Return [X, Y] of the center of cell containing provided text 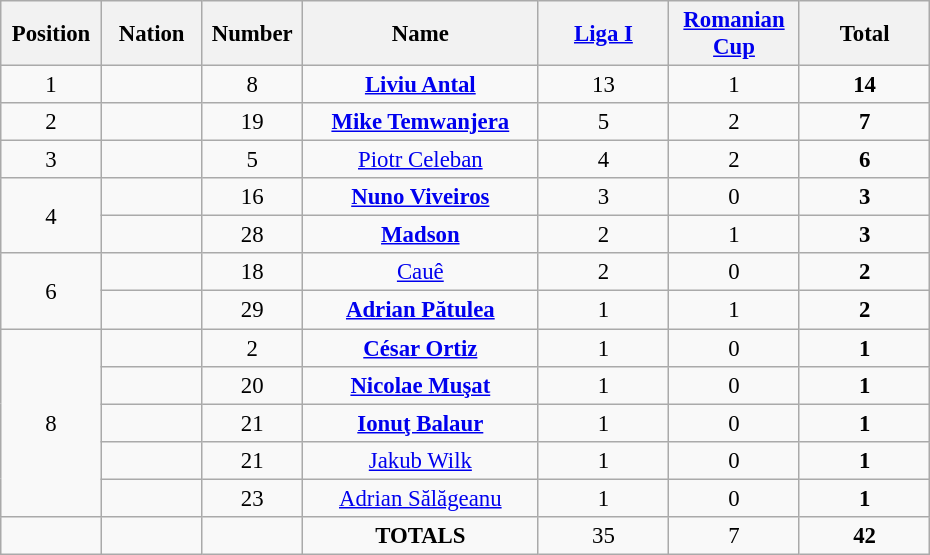
Liga I [604, 34]
Cauê [421, 273]
Nation [152, 34]
Name [421, 34]
Nuno Viveiros [421, 197]
28 [252, 235]
Total [864, 34]
Adrian Sălăgeanu [421, 498]
16 [252, 197]
TOTALS [421, 536]
42 [864, 536]
Madson [421, 235]
Number [252, 34]
14 [864, 85]
Mike Temwanjera [421, 122]
César Ortiz [421, 348]
35 [604, 536]
Liviu Antal [421, 85]
Romanian Cup [734, 34]
13 [604, 85]
18 [252, 273]
Ionuţ Balaur [421, 423]
Jakub Wilk [421, 460]
Adrian Pătulea [421, 310]
Piotr Celeban [421, 160]
Position [52, 34]
29 [252, 310]
19 [252, 122]
Nicolae Muşat [421, 385]
20 [252, 385]
23 [252, 498]
